Pinpoint the cell where the given text exists, returning its (X, Y) midpoint coordinate. 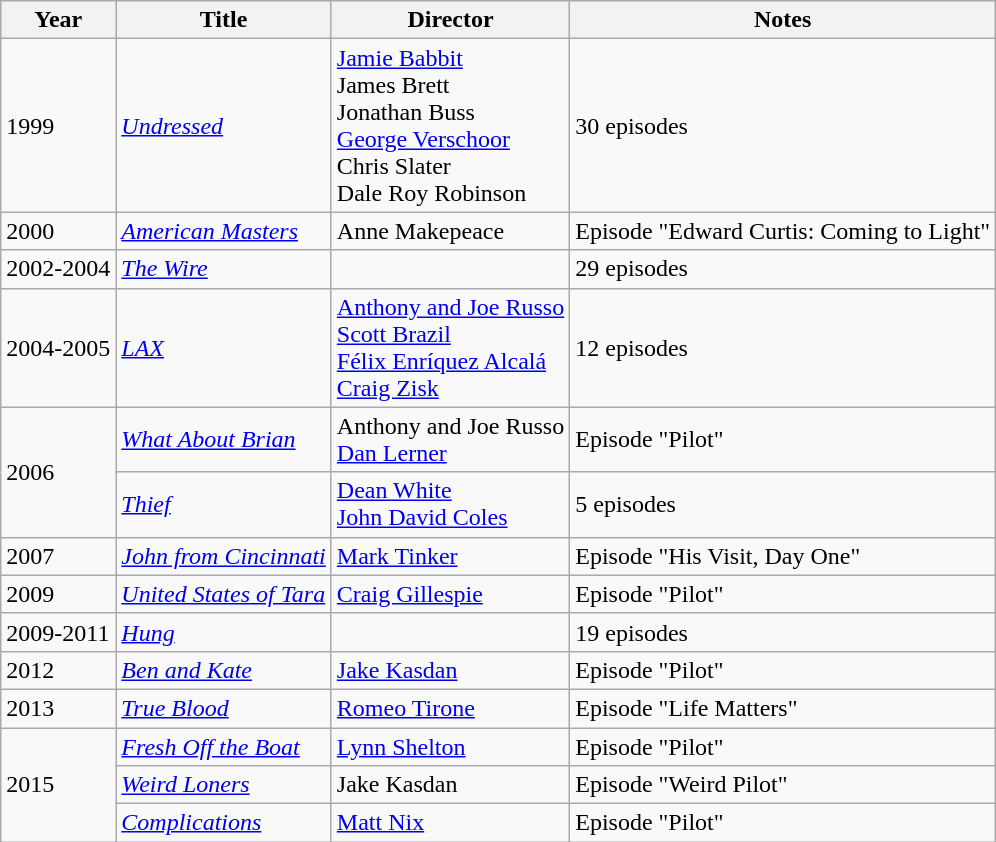
Anthony and Joe RussoDan Lerner (450, 440)
Complications (224, 823)
Lynn Shelton (450, 747)
Matt Nix (450, 823)
Anthony and Joe RussoScott BrazilFélix Enríquez AlcaláCraig Zisk (450, 348)
19 episodes (783, 632)
Undressed (224, 126)
Fresh Off the Boat (224, 747)
Notes (783, 20)
2007 (58, 556)
Ben and Kate (224, 670)
2006 (58, 472)
1999 (58, 126)
2000 (58, 231)
Anne Makepeace (450, 231)
2002-2004 (58, 269)
5 episodes (783, 504)
True Blood (224, 708)
12 episodes (783, 348)
Craig Gillespie (450, 594)
Romeo Tirone (450, 708)
American Masters (224, 231)
Dean WhiteJohn David Coles (450, 504)
The Wire (224, 269)
Episode "His Visit, Day One" (783, 556)
LAX (224, 348)
Title (224, 20)
Hung (224, 632)
29 episodes (783, 269)
2015 (58, 785)
United States of Tara (224, 594)
30 episodes (783, 126)
John from Cincinnati (224, 556)
Episode "Weird Pilot" (783, 785)
2009-2011 (58, 632)
Year (58, 20)
2013 (58, 708)
Thief (224, 504)
Episode "Edward Curtis: Coming to Light" (783, 231)
What About Brian (224, 440)
Episode "Life Matters" (783, 708)
2004-2005 (58, 348)
2012 (58, 670)
2009 (58, 594)
Jamie BabbitJames BrettJonathan BussGeorge VerschoorChris SlaterDale Roy Robinson (450, 126)
Director (450, 20)
Weird Loners (224, 785)
Mark Tinker (450, 556)
